Provide the (X, Y) coordinate of the cell's center where the given text is located.  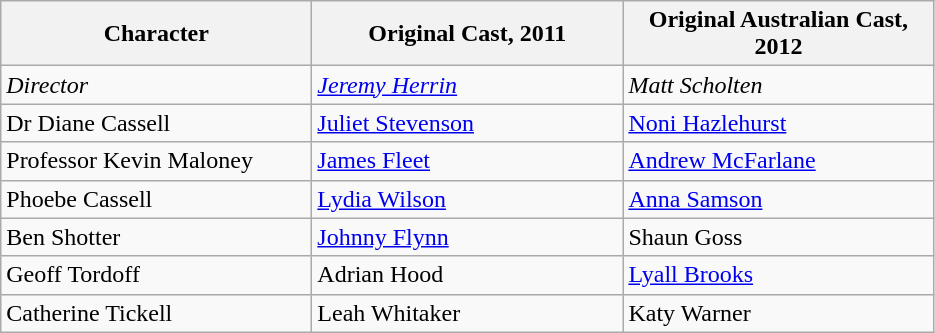
Leah Whitaker (468, 313)
Dr Diane Cassell (156, 123)
Lydia Wilson (468, 199)
Noni Hazlehurst (778, 123)
Katy Warner (778, 313)
Director (156, 85)
Character (156, 34)
Geoff Tordoff (156, 275)
Ben Shotter (156, 237)
Professor Kevin Maloney (156, 161)
Juliet Stevenson (468, 123)
Lyall Brooks (778, 275)
Shaun Goss (778, 237)
Matt Scholten (778, 85)
Jeremy Herrin (468, 85)
Andrew McFarlane (778, 161)
Phoebe Cassell (156, 199)
Anna Samson (778, 199)
Adrian Hood (468, 275)
Catherine Tickell (156, 313)
James Fleet (468, 161)
Original Cast, 2011 (468, 34)
Original Australian Cast, 2012 (778, 34)
Johnny Flynn (468, 237)
